Extract the (x, y) coordinate from the center of the cell holding the provided text.  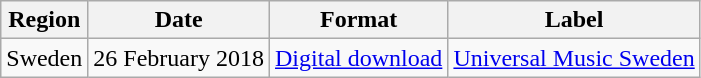
Sweden (44, 58)
Label (574, 20)
Universal Music Sweden (574, 58)
Digital download (359, 58)
26 February 2018 (179, 58)
Date (179, 20)
Format (359, 20)
Region (44, 20)
